Provide the [x, y] coordinate of the cell's center where the given text is located.  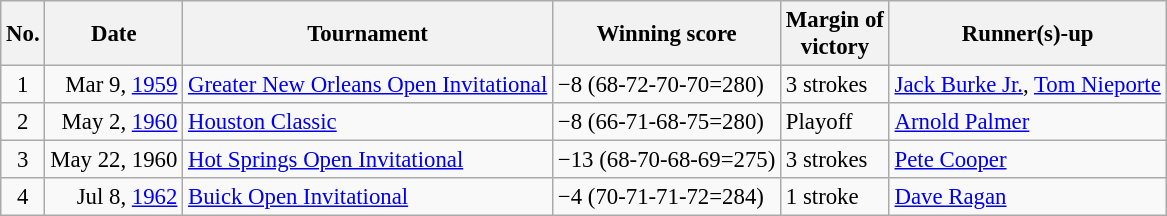
Hot Springs Open Invitational [368, 160]
Pete Cooper [1028, 160]
1 [23, 85]
Date [114, 34]
3 [23, 160]
−4 (70-71-71-72=284) [667, 197]
Mar 9, 1959 [114, 85]
Buick Open Invitational [368, 197]
Greater New Orleans Open Invitational [368, 85]
No. [23, 34]
Houston Classic [368, 122]
4 [23, 197]
1 stroke [836, 197]
Jack Burke Jr., Tom Nieporte [1028, 85]
−8 (66-71-68-75=280) [667, 122]
May 2, 1960 [114, 122]
−8 (68-72-70-70=280) [667, 85]
Dave Ragan [1028, 197]
Margin ofvictory [836, 34]
Arnold Palmer [1028, 122]
2 [23, 122]
Winning score [667, 34]
−13 (68-70-68-69=275) [667, 160]
Tournament [368, 34]
Playoff [836, 122]
Jul 8, 1962 [114, 197]
May 22, 1960 [114, 160]
Runner(s)-up [1028, 34]
